Return the (X, Y) coordinate for the center point of the cell that contains the specified text.  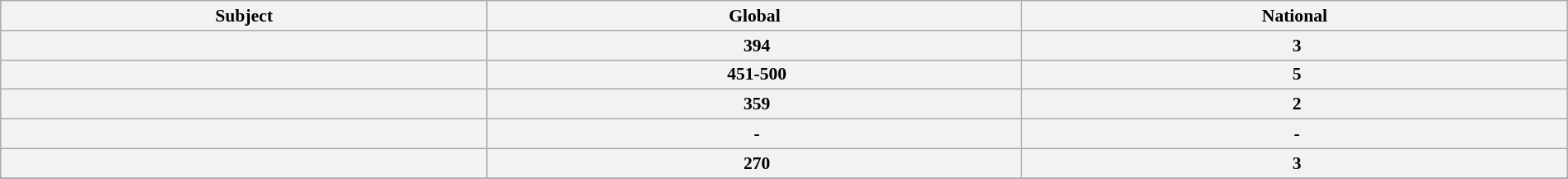
5 (1295, 75)
359 (754, 104)
394 (754, 46)
Global (754, 16)
451-500 (754, 75)
Subject (245, 16)
National (1295, 16)
270 (754, 163)
2 (1295, 104)
